Provide the [x, y] coordinate of the cell's center where the given text is located.  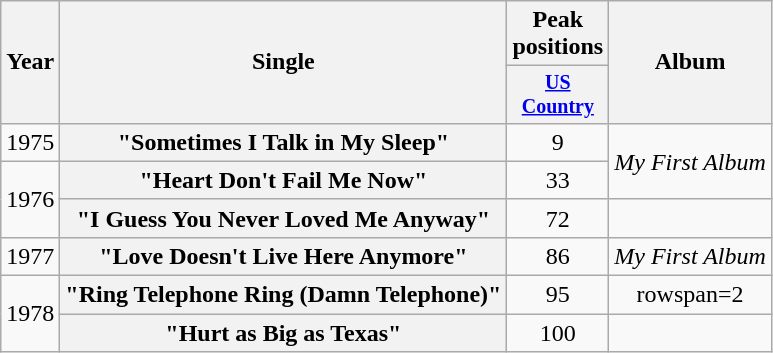
86 [558, 256]
US Country [558, 94]
"Hurt as Big as Texas" [284, 333]
1978 [30, 314]
95 [558, 295]
"Ring Telephone Ring (Damn Telephone)" [284, 295]
1977 [30, 256]
9 [558, 142]
72 [558, 218]
"Sometimes I Talk in My Sleep" [284, 142]
Album [690, 62]
"Love Doesn't Live Here Anymore" [284, 256]
Peak positions [558, 34]
"I Guess You Never Loved Me Anyway" [284, 218]
rowspan=2 [690, 295]
33 [558, 180]
1975 [30, 142]
1976 [30, 199]
Year [30, 62]
"Heart Don't Fail Me Now" [284, 180]
100 [558, 333]
Single [284, 62]
